Pinpoint the cell where the given text exists, returning its [x, y] midpoint coordinate. 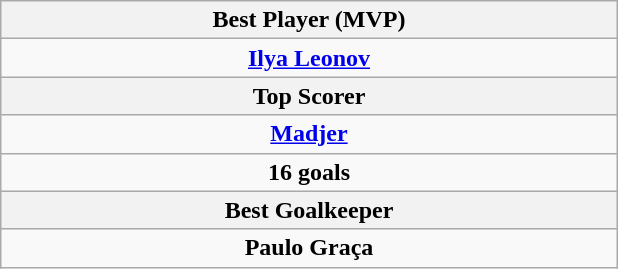
Best Player (MVP) [309, 20]
Ilya Leonov [309, 58]
Paulo Graça [309, 248]
Madjer [309, 134]
Best Goalkeeper [309, 210]
Top Scorer [309, 96]
16 goals [309, 172]
